Identify which cell holds the provided text, then report its (x, y) central coordinate. 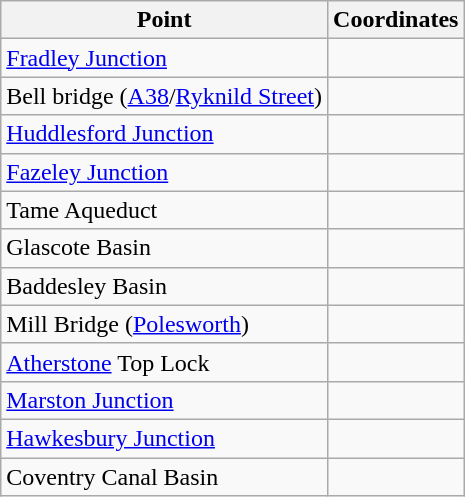
Fradley Junction (164, 58)
Bell bridge (A38/Ryknild Street) (164, 96)
Huddlesford Junction (164, 134)
Coordinates (396, 20)
Hawkesbury Junction (164, 438)
Glascote Basin (164, 248)
Atherstone Top Lock (164, 362)
Marston Junction (164, 400)
Tame Aqueduct (164, 210)
Fazeley Junction (164, 172)
Coventry Canal Basin (164, 477)
Point (164, 20)
Mill Bridge (Polesworth) (164, 324)
Baddesley Basin (164, 286)
